Extract the (X, Y) coordinate from the center of the cell holding the provided text.  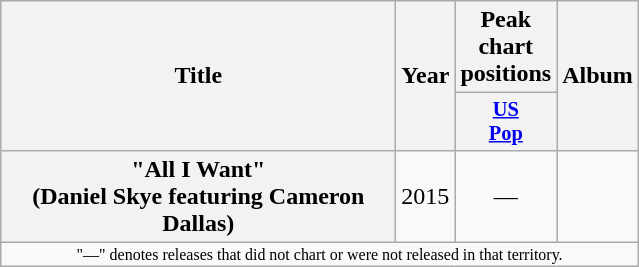
USPop (506, 122)
Album (598, 76)
Year (426, 76)
— (506, 196)
"All I Want"(Daniel Skye featuring Cameron Dallas) (198, 196)
Peak chart positions (506, 47)
2015 (426, 196)
"—" denotes releases that did not chart or were not released in that territory. (320, 255)
Title (198, 76)
